Determine the [x, y] coordinate at the center of the cell enclosing the given text.  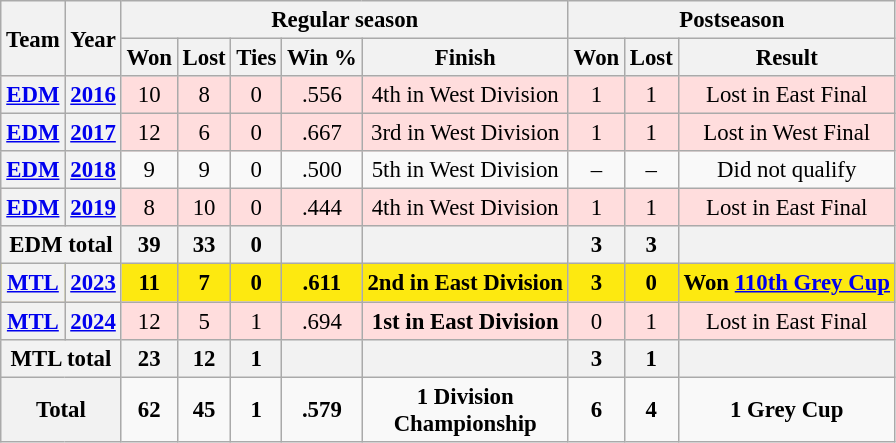
.556 [322, 95]
EDM total [61, 245]
2016 [93, 95]
2017 [93, 133]
45 [204, 410]
Total [61, 410]
7 [204, 283]
Finish [465, 58]
.579 [322, 410]
2024 [93, 321]
23 [149, 358]
11 [149, 283]
Team [33, 38]
62 [149, 410]
.500 [322, 170]
33 [204, 245]
2nd in East Division [465, 283]
5 [204, 321]
1 DivisionChampionship [465, 410]
Year [93, 38]
2023 [93, 283]
3rd in West Division [465, 133]
1st in East Division [465, 321]
.667 [322, 133]
MTL total [61, 358]
Result [786, 58]
4 [651, 410]
Win % [322, 58]
Postseason [732, 20]
.611 [322, 283]
5th in West Division [465, 170]
2019 [93, 208]
Won 110th Grey Cup [786, 283]
Regular season [344, 20]
2018 [93, 170]
.444 [322, 208]
1 Grey Cup [786, 410]
Lost in West Final [786, 133]
.694 [322, 321]
Did not qualify [786, 170]
39 [149, 245]
Ties [256, 58]
